From the cell containing the given text, extract its center point as (x, y) coordinate. 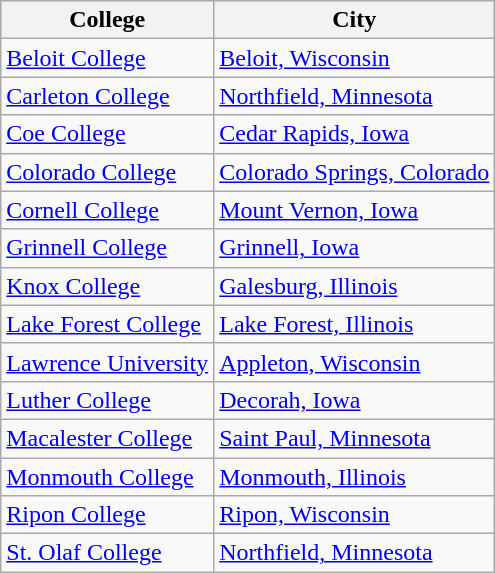
Lawrence University (108, 362)
Galesburg, Illinois (354, 286)
Monmouth College (108, 477)
Coe College (108, 134)
Decorah, Iowa (354, 400)
Colorado Springs, Colorado (354, 172)
St. Olaf College (108, 553)
Grinnell College (108, 248)
Cedar Rapids, Iowa (354, 134)
City (354, 20)
Appleton, Wisconsin (354, 362)
Lake Forest College (108, 324)
Luther College (108, 400)
Cornell College (108, 210)
College (108, 20)
Beloit, Wisconsin (354, 58)
Mount Vernon, Iowa (354, 210)
Beloit College (108, 58)
Grinnell, Iowa (354, 248)
Ripon, Wisconsin (354, 515)
Carleton College (108, 96)
Knox College (108, 286)
Macalester College (108, 438)
Monmouth, Illinois (354, 477)
Colorado College (108, 172)
Lake Forest, Illinois (354, 324)
Ripon College (108, 515)
Saint Paul, Minnesota (354, 438)
